Provide the (x, y) coordinate of the cell's center where the given text is located.  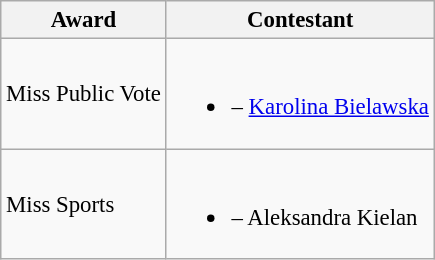
– Aleksandra Kielan (300, 204)
– Karolina Bielawska (300, 94)
Miss Public Vote (84, 94)
Award (84, 20)
Contestant (300, 20)
Miss Sports (84, 204)
